Locate the cell with the specified text and output its (X, Y) center coordinate. 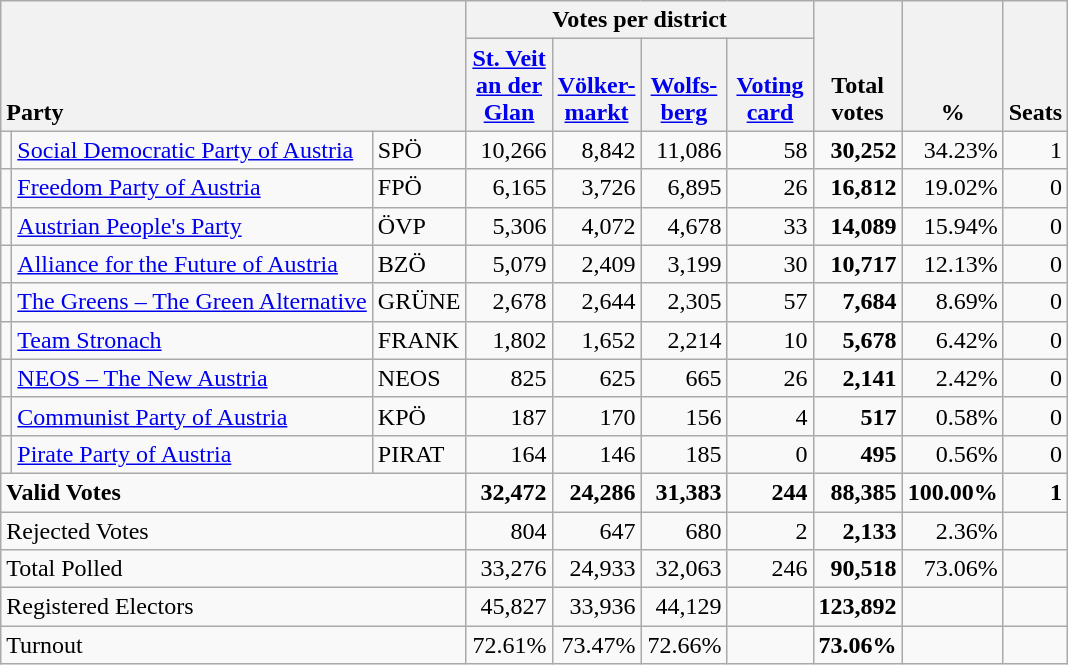
3,199 (684, 264)
58 (770, 150)
123,892 (858, 607)
825 (509, 378)
0.56% (952, 454)
2.36% (952, 531)
Votes per district (640, 20)
Alliance for the Future of Austria (192, 264)
Communist Party of Austria (192, 416)
187 (509, 416)
KPÖ (419, 416)
5,079 (509, 264)
0.58% (952, 416)
33,936 (596, 607)
Party (234, 66)
6,895 (684, 188)
Total Polled (234, 569)
2,678 (509, 302)
Totalvotes (858, 66)
Seats (1035, 66)
2,409 (596, 264)
10 (770, 340)
2,141 (858, 378)
2,214 (684, 340)
19.02% (952, 188)
FPÖ (419, 188)
33 (770, 226)
44,129 (684, 607)
14,089 (858, 226)
4,678 (684, 226)
7,684 (858, 302)
NEOS – The New Austria (192, 378)
517 (858, 416)
The Greens – The Green Alternative (192, 302)
30 (770, 264)
11,086 (684, 150)
2,133 (858, 531)
10,717 (858, 264)
5,678 (858, 340)
24,286 (596, 492)
73.47% (596, 645)
SPÖ (419, 150)
8,842 (596, 150)
Völker-markt (596, 85)
88,385 (858, 492)
680 (684, 531)
33,276 (509, 569)
5,306 (509, 226)
146 (596, 454)
2 (770, 531)
4 (770, 416)
12.13% (952, 264)
4,072 (596, 226)
Austrian People's Party (192, 226)
ÖVP (419, 226)
GRÜNE (419, 302)
32,472 (509, 492)
FRANK (419, 340)
NEOS (419, 378)
34.23% (952, 150)
6,165 (509, 188)
246 (770, 569)
Rejected Votes (234, 531)
32,063 (684, 569)
90,518 (858, 569)
495 (858, 454)
2,305 (684, 302)
57 (770, 302)
Valid Votes (234, 492)
804 (509, 531)
Wolfs-berg (684, 85)
244 (770, 492)
185 (684, 454)
3,726 (596, 188)
45,827 (509, 607)
170 (596, 416)
10,266 (509, 150)
Freedom Party of Austria (192, 188)
2.42% (952, 378)
164 (509, 454)
665 (684, 378)
6.42% (952, 340)
31,383 (684, 492)
PIRAT (419, 454)
24,933 (596, 569)
1,652 (596, 340)
2,644 (596, 302)
Turnout (234, 645)
Social Democratic Party of Austria (192, 150)
Registered Electors (234, 607)
625 (596, 378)
BZÖ (419, 264)
1,802 (509, 340)
156 (684, 416)
30,252 (858, 150)
72.61% (509, 645)
15.94% (952, 226)
Team Stronach (192, 340)
647 (596, 531)
St. Veitan derGlan (509, 85)
8.69% (952, 302)
72.66% (684, 645)
100.00% (952, 492)
Votingcard (770, 85)
Pirate Party of Austria (192, 454)
% (952, 66)
16,812 (858, 188)
